Provide the [x, y] coordinate of the cell's center where the given text is located.  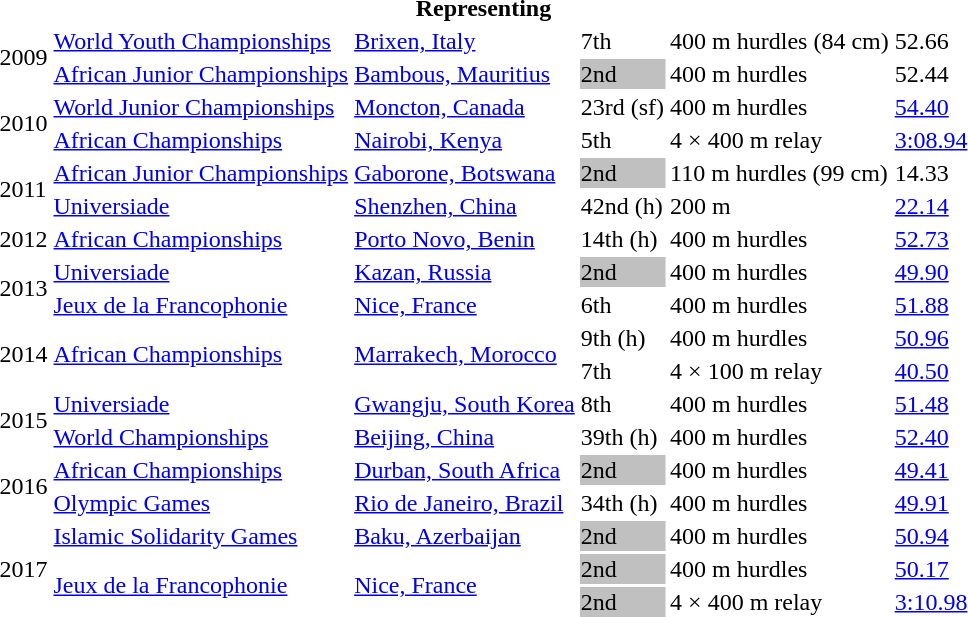
Bambous, Mauritius [465, 74]
4 × 100 m relay [780, 371]
Baku, Azerbaijan [465, 536]
34th (h) [622, 503]
8th [622, 404]
Nairobi, Kenya [465, 140]
Porto Novo, Benin [465, 239]
200 m [780, 206]
110 m hurdles (99 cm) [780, 173]
14th (h) [622, 239]
39th (h) [622, 437]
Beijing, China [465, 437]
400 m hurdles (84 cm) [780, 41]
Rio de Janeiro, Brazil [465, 503]
5th [622, 140]
Moncton, Canada [465, 107]
Gwangju, South Korea [465, 404]
Marrakech, Morocco [465, 354]
World Youth Championships [201, 41]
9th (h) [622, 338]
42nd (h) [622, 206]
6th [622, 305]
Islamic Solidarity Games [201, 536]
Brixen, Italy [465, 41]
23rd (sf) [622, 107]
Olympic Games [201, 503]
Durban, South Africa [465, 470]
World Championships [201, 437]
World Junior Championships [201, 107]
Kazan, Russia [465, 272]
Shenzhen, China [465, 206]
Gaborone, Botswana [465, 173]
